Pinpoint the cell where the given text exists, returning its (x, y) midpoint coordinate. 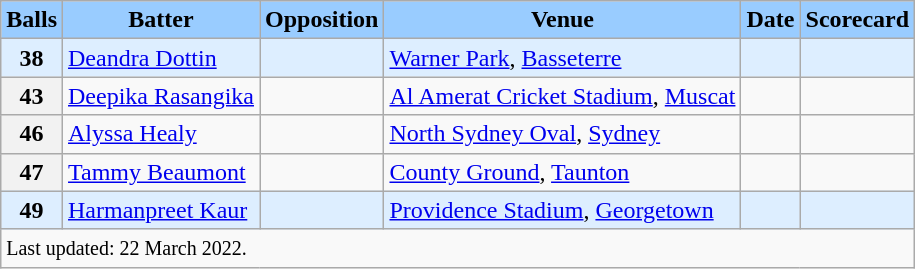
Balls (32, 20)
Venue (562, 20)
Providence Stadium, Georgetown (562, 210)
Batter (162, 20)
Warner Park, Basseterre (562, 58)
Harmanpreet Kaur (162, 210)
Deepika Rasangika (162, 96)
Date (770, 20)
Tammy Beaumont (162, 172)
Deandra Dottin (162, 58)
County Ground, Taunton (562, 172)
43 (32, 96)
49 (32, 210)
38 (32, 58)
Opposition (322, 20)
Scorecard (858, 20)
Al Amerat Cricket Stadium, Muscat (562, 96)
46 (32, 134)
Alyssa Healy (162, 134)
North Sydney Oval, Sydney (562, 134)
47 (32, 172)
Last updated: 22 March 2022. (458, 248)
